Find where the given text appears and provide that cell's center as (x, y) coordinate. 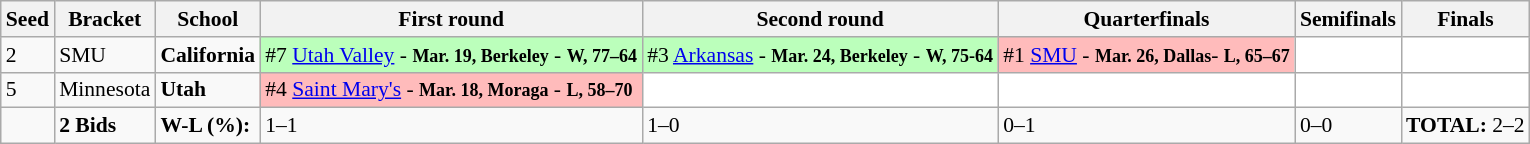
SMU (104, 55)
W-L (%): (208, 126)
Second round (820, 19)
Finals (1466, 19)
0–1 (1146, 126)
#7 Utah Valley - Mar. 19, Berkeley - W, 77–64 (451, 55)
#4 Saint Mary's - Mar. 18, Moraga - L, 58–70 (451, 90)
School (208, 19)
Quarterfinals (1146, 19)
Minnesota (104, 90)
#3 Arkansas - Mar. 24, Berkeley - W, 75-64 (820, 55)
#1 SMU - Mar. 26, Dallas- L, 65–67 (1146, 55)
Semifinals (1348, 19)
1–1 (451, 126)
0–0 (1348, 126)
California (208, 55)
2 Bids (104, 126)
2 (28, 55)
Utah (208, 90)
TOTAL: 2–2 (1466, 126)
5 (28, 90)
Seed (28, 19)
Bracket (104, 19)
1–0 (820, 126)
First round (451, 19)
